Output the [x, y] coordinate of the center of the cell containing the given text.  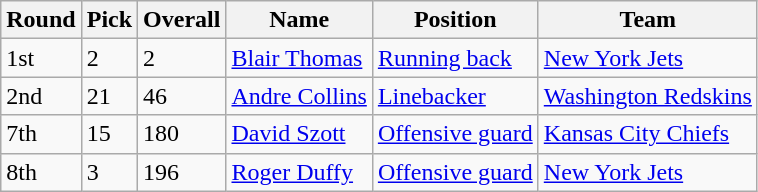
Washington Redskins [648, 96]
1st [41, 58]
3 [109, 172]
Andre Collins [299, 96]
46 [182, 96]
Position [455, 20]
Round [41, 20]
2nd [41, 96]
Pick [109, 20]
196 [182, 172]
15 [109, 134]
Blair Thomas [299, 58]
Running back [455, 58]
21 [109, 96]
Kansas City Chiefs [648, 134]
7th [41, 134]
Overall [182, 20]
Linebacker [455, 96]
Team [648, 20]
8th [41, 172]
Roger Duffy [299, 172]
David Szott [299, 134]
180 [182, 134]
Name [299, 20]
